Output the (X, Y) coordinate of the center of the cell containing the given text.  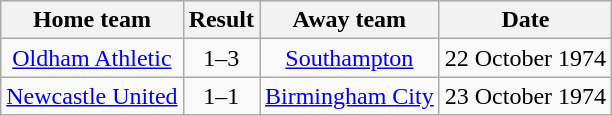
Date (525, 20)
Oldham Athletic (92, 58)
1–1 (221, 96)
22 October 1974 (525, 58)
Away team (350, 20)
Newcastle United (92, 96)
Result (221, 20)
Birmingham City (350, 96)
Home team (92, 20)
1–3 (221, 58)
23 October 1974 (525, 96)
Southampton (350, 58)
